Identify which cell holds the provided text, then report its [x, y] central coordinate. 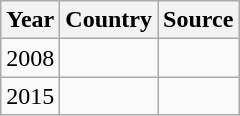
Country [109, 20]
Source [198, 20]
2015 [30, 96]
2008 [30, 58]
Year [30, 20]
